Determine the [x, y] coordinate at the center of the cell enclosing the given text.  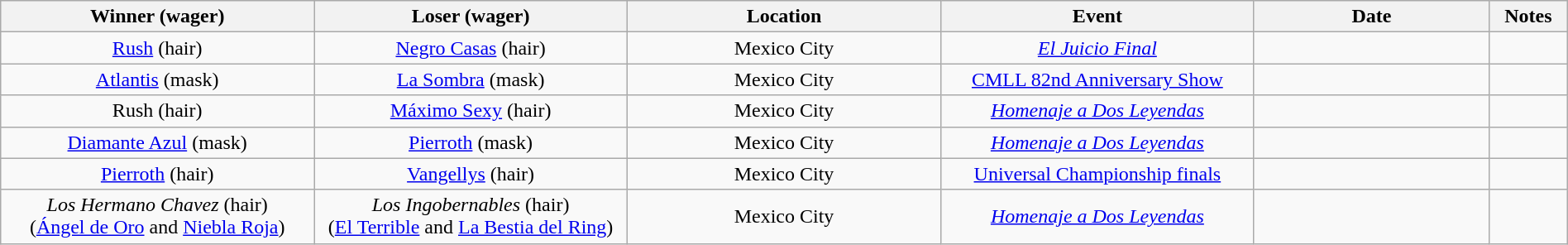
CMLL 82nd Anniversary Show [1097, 79]
Date [1371, 17]
Loser (wager) [471, 17]
Máximo Sexy (hair) [471, 111]
Negro Casas (hair) [471, 48]
Notes [1528, 17]
Atlantis (mask) [157, 79]
La Sombra (mask) [471, 79]
Vangellys (hair) [471, 174]
Diamante Azul (mask) [157, 142]
Los Ingobernables (hair)(El Terrible and La Bestia del Ring) [471, 217]
Location [784, 17]
Pierroth (mask) [471, 142]
Pierroth (hair) [157, 174]
Event [1097, 17]
Los Hermano Chavez (hair)(Ángel de Oro and Niebla Roja) [157, 217]
El Juicio Final [1097, 48]
Universal Championship finals [1097, 174]
Winner (wager) [157, 17]
